Search for the cell housing the specified text and yield its (x, y) center coordinate. 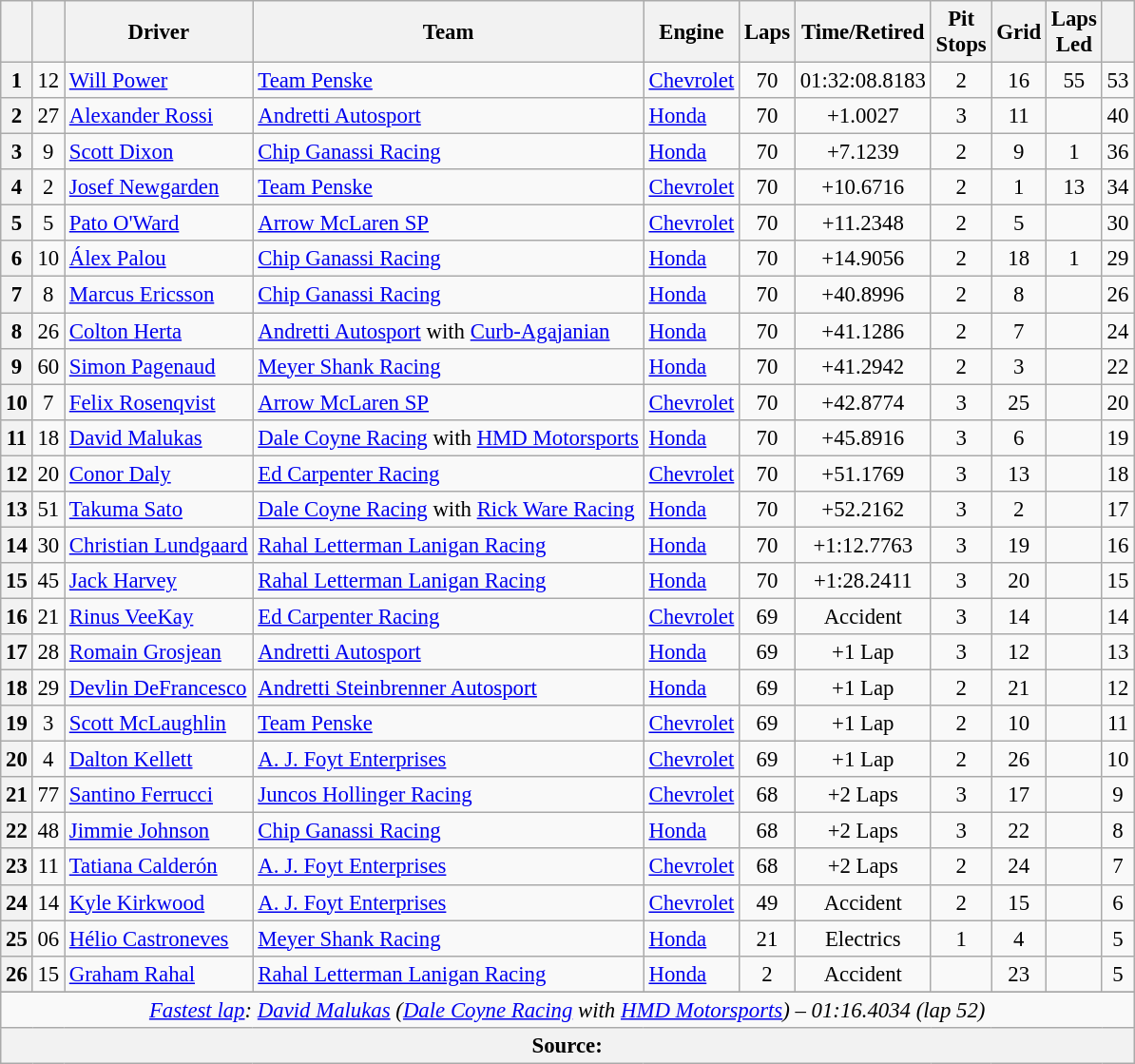
Josef Newgarden (160, 187)
Jack Harvey (160, 581)
+42.8774 (863, 402)
Dale Coyne Racing with Rick Ware Racing (449, 510)
36 (1118, 152)
Conor Daly (160, 474)
+14.9056 (863, 260)
Electrics (863, 938)
40 (1118, 116)
Christian Lundgaard (160, 545)
49 (768, 902)
Simon Pagenaud (160, 366)
06 (48, 938)
28 (48, 652)
Jimmie Johnson (160, 831)
Graham Rahal (160, 974)
+1:12.7763 (863, 545)
LapsLed (1074, 32)
Tatiana Calderón (160, 867)
PitStops (961, 32)
Kyle Kirkwood (160, 902)
Engine (691, 32)
Source: (567, 1046)
+41.1286 (863, 331)
+41.2942 (863, 366)
Fastest lap: David Malukas (Dale Coyne Racing with HMD Motorsports) – 01:16.4034 (lap 52) (567, 1010)
Colton Herta (160, 331)
77 (48, 795)
Grid (1019, 32)
Rinus VeeKay (160, 616)
53 (1118, 81)
Scott McLaughlin (160, 724)
+10.6716 (863, 187)
Time/Retired (863, 32)
Devlin DeFrancesco (160, 688)
+40.8996 (863, 295)
Dalton Kellett (160, 760)
Dale Coyne Racing with HMD Motorsports (449, 437)
55 (1074, 81)
Scott Dixon (160, 152)
Laps (768, 32)
+1:28.2411 (863, 581)
51 (48, 510)
Driver (160, 32)
Pato O'Ward (160, 223)
Santino Ferrucci (160, 795)
34 (1118, 187)
+1.0027 (863, 116)
+7.1239 (863, 152)
+11.2348 (863, 223)
Marcus Ericsson (160, 295)
+51.1769 (863, 474)
David Malukas (160, 437)
Will Power (160, 81)
Álex Palou (160, 260)
45 (48, 581)
Takuma Sato (160, 510)
01:32:08.8183 (863, 81)
Romain Grosjean (160, 652)
Andretti Autosport with Curb-Agajanian (449, 331)
60 (48, 366)
Andretti Steinbrenner Autosport (449, 688)
27 (48, 116)
Juncos Hollinger Racing (449, 795)
Alexander Rossi (160, 116)
48 (48, 831)
+45.8916 (863, 437)
Team (449, 32)
Hélio Castroneves (160, 938)
Felix Rosenqvist (160, 402)
+52.2162 (863, 510)
